Locate the cell with the specified text and output its (x, y) center coordinate. 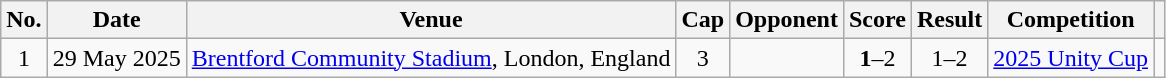
Score (877, 20)
Cap (703, 20)
1 (24, 58)
No. (24, 20)
Brentford Community Stadium, London, England (431, 58)
29 May 2025 (116, 58)
3 (703, 58)
2025 Unity Cup (1071, 58)
Venue (431, 20)
Competition (1071, 20)
Opponent (787, 20)
Date (116, 20)
Result (949, 20)
